From the cell containing the given text, extract its center point as [X, Y] coordinate. 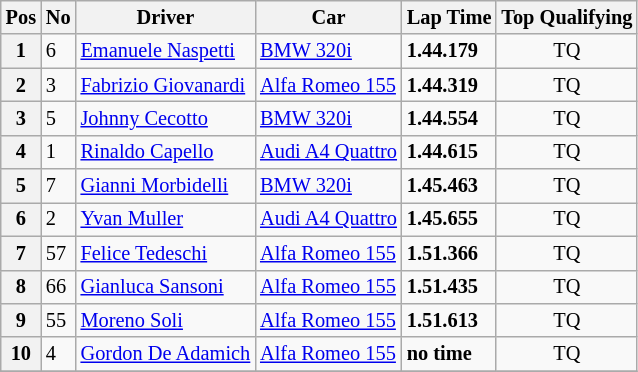
Felice Tedeschi [166, 253]
8 [21, 287]
1.44.554 [449, 118]
1.45.463 [449, 186]
No [58, 17]
Lap Time [449, 17]
1.51.435 [449, 287]
Johnny Cecotto [166, 118]
Emanuele Naspetti [166, 51]
Pos [21, 17]
Gordon De Adamich [166, 354]
1.44.179 [449, 51]
Gianluca Sansoni [166, 287]
Top Qualifying [566, 17]
Fabrizio Giovanardi [166, 85]
9 [21, 320]
1.44.319 [449, 85]
55 [58, 320]
1.44.615 [449, 152]
1.51.366 [449, 253]
Rinaldo Capello [166, 152]
Gianni Morbidelli [166, 186]
Driver [166, 17]
no time [449, 354]
57 [58, 253]
10 [21, 354]
Car [328, 17]
Moreno Soli [166, 320]
1.51.613 [449, 320]
1.45.655 [449, 219]
66 [58, 287]
Yvan Muller [166, 219]
